Identify which cell holds the provided text, then report its [X, Y] central coordinate. 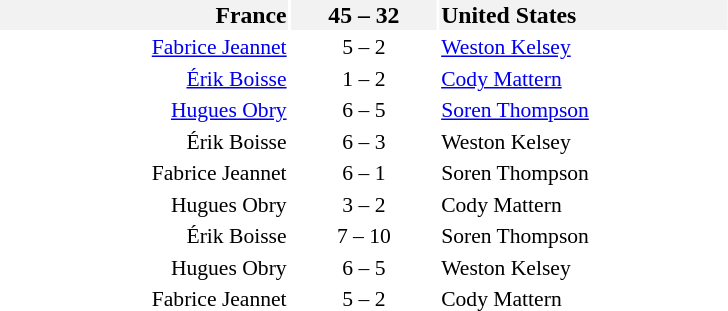
1 – 2 [364, 78]
7 – 10 [364, 236]
3 – 2 [364, 204]
6 – 1 [364, 173]
45 – 32 [364, 15]
5 – 2 [364, 47]
France [144, 15]
United States [584, 15]
6 – 3 [364, 142]
